Capture the cell that displays the provided text and extract its (X, Y) central coordinate. 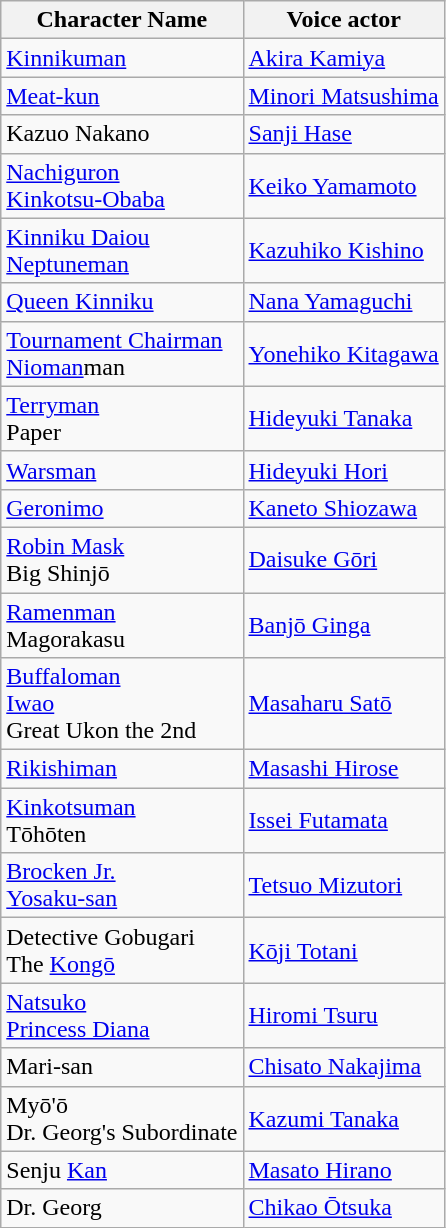
Masato Hirano (344, 1170)
Akira Kamiya (344, 58)
Character Name (122, 20)
Minori Matsushima (344, 96)
Kaneto Shiozawa (344, 508)
Mari-san (122, 1067)
Kazuo Nakano (122, 134)
Voice actor (344, 20)
Masaharu Satō (344, 704)
Daisuke Gōri (344, 560)
TerrymanPaper (122, 418)
Kinnikuman (122, 58)
BuffalomanIwaoGreat Ukon the 2nd (122, 704)
Chikao Ōtsuka (344, 1208)
NatsukoPrincess Diana (122, 1016)
Senju Kan (122, 1170)
Chisato Nakajima (344, 1067)
Nana Yamaguchi (344, 302)
Sanji Hase (344, 134)
Masashi Hirose (344, 769)
Kōji Totani (344, 950)
Geronimo (122, 508)
Meat-kun (122, 96)
Keiko Yamamoto (344, 186)
Hideyuki Tanaka (344, 418)
Tetsuo Mizutori (344, 886)
NachiguronKinkotsu-Obaba (122, 186)
Hideyuki Hori (344, 470)
Robin MaskBig Shinjō (122, 560)
Banjō Ginga (344, 624)
Issei Futamata (344, 820)
Kinniku DaiouNeptuneman (122, 250)
Tournament ChairmanNiomanman (122, 354)
Hiromi Tsuru (344, 1016)
KinkotsumanTōhōten (122, 820)
RamenmanMagorakasu (122, 624)
Warsman (122, 470)
Brocken Jr.Yosaku-san (122, 886)
Kazumi Tanaka (344, 1118)
Rikishiman (122, 769)
Dr. Georg (122, 1208)
Detective GobugariThe Kongō (122, 950)
Queen Kinniku (122, 302)
Yonehiko Kitagawa (344, 354)
Myō'ōDr. Georg's Subordinate (122, 1118)
Kazuhiko Kishino (344, 250)
